For the text-containing cell, return its midpoint in [X, Y] coordinate format. 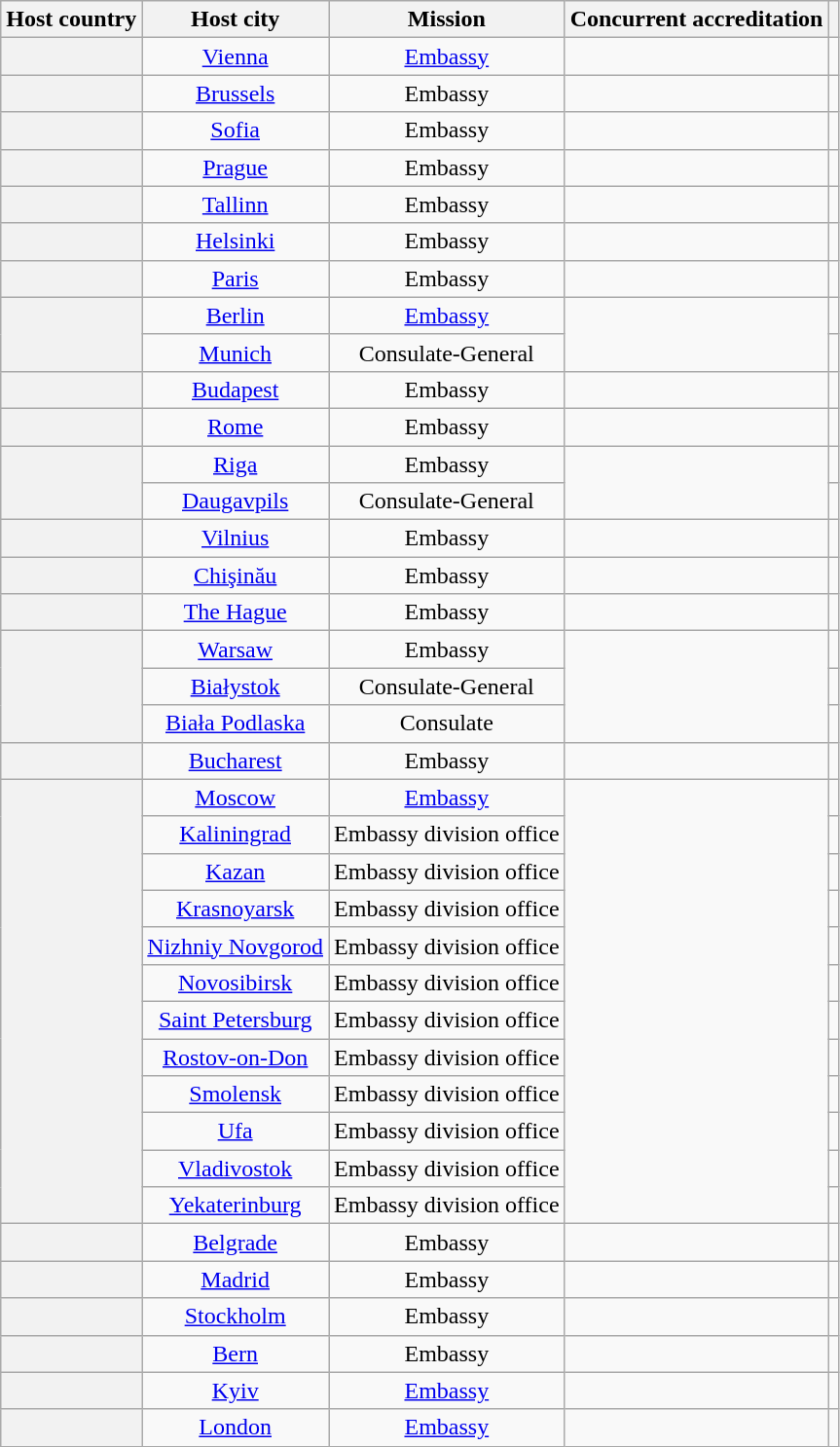
Stockholm [236, 1317]
Kyiv [236, 1391]
Consulate [448, 723]
Yekaterinburg [236, 1206]
Kazan [236, 872]
Rome [236, 427]
Paris [236, 278]
Host country [72, 19]
Novosibirsk [236, 983]
Nizhniy Novgorod [236, 946]
Bucharest [236, 761]
Krasnoyarsk [236, 909]
Brussels [236, 93]
The Hague [236, 612]
Mission [448, 19]
Biała Podlaska [236, 723]
Madrid [236, 1280]
London [236, 1428]
Białystok [236, 686]
Daugavpils [236, 501]
Sofia [236, 130]
Vienna [236, 56]
Warsaw [236, 649]
Host city [236, 19]
Helsinki [236, 241]
Moscow [236, 798]
Ufa [236, 1132]
Vladivostok [236, 1169]
Tallinn [236, 204]
Budapest [236, 390]
Belgrade [236, 1243]
Kaliningrad [236, 835]
Chişinău [236, 575]
Rostov-on-Don [236, 1057]
Smolensk [236, 1095]
Munich [236, 352]
Concurrent accreditation [697, 19]
Prague [236, 167]
Vilnius [236, 538]
Saint Petersburg [236, 1020]
Riga [236, 464]
Berlin [236, 315]
Bern [236, 1354]
